Output the [x, y] coordinate of the center of the cell containing the given text.  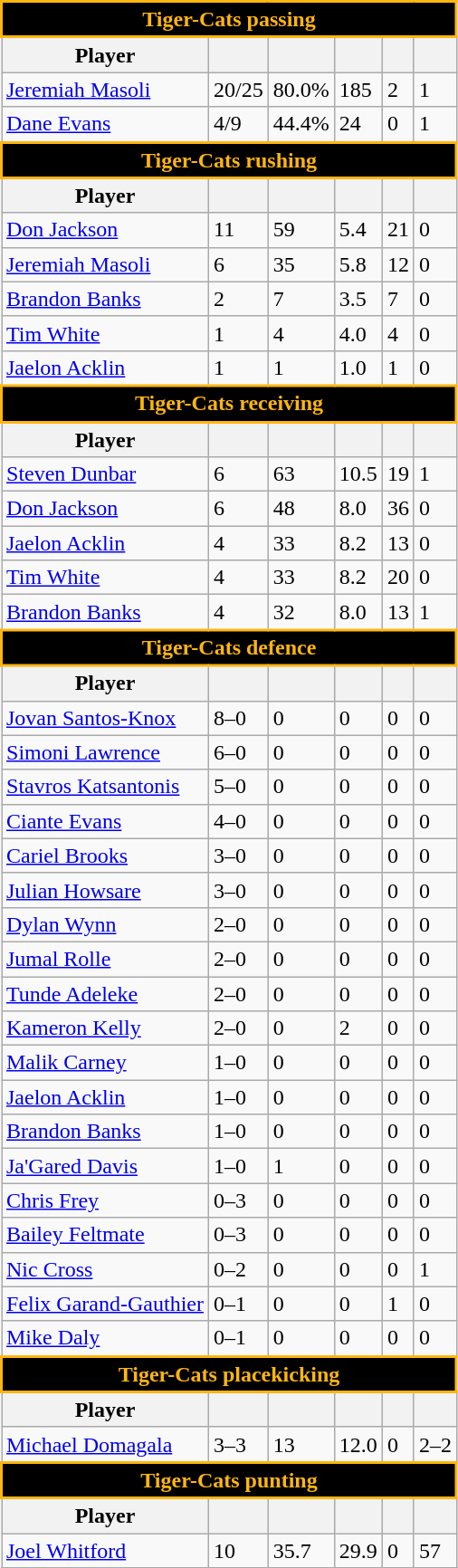
36 [398, 509]
32 [301, 612]
Bailey Feltmate [105, 1235]
5.4 [358, 230]
Tiger-Cats rushing [230, 160]
Tiger-Cats punting [230, 1480]
35.7 [301, 1551]
44.4% [301, 125]
3–3 [238, 1445]
20 [398, 578]
59 [301, 230]
19 [398, 474]
35 [301, 264]
48 [301, 509]
Tiger-Cats defence [230, 648]
4–0 [238, 821]
Dane Evans [105, 125]
Kameron Kelly [105, 1028]
Michael Domagala [105, 1445]
Joel Whitford [105, 1551]
Stavros Katsantonis [105, 787]
12 [398, 264]
5–0 [238, 787]
Malik Carney [105, 1063]
Mike Daly [105, 1338]
Tiger-Cats passing [230, 20]
0–2 [238, 1269]
Steven Dunbar [105, 474]
5.8 [358, 264]
10.5 [358, 474]
Jumal Rolle [105, 959]
Ja'Gared Davis [105, 1166]
Jovan Santos-Knox [105, 718]
3.5 [358, 299]
1.0 [358, 368]
10 [238, 1551]
12.0 [358, 1445]
Ciante Evans [105, 821]
Cariel Brooks [105, 856]
2–2 [434, 1445]
Nic Cross [105, 1269]
8–0 [238, 718]
Tiger-Cats placekicking [230, 1374]
Tunde Adeleke [105, 993]
Felix Garand-Gauthier [105, 1304]
Julian Howsare [105, 890]
63 [301, 474]
Chris Frey [105, 1200]
11 [238, 230]
Tiger-Cats receiving [230, 404]
Dylan Wynn [105, 924]
80.0% [301, 90]
6–0 [238, 752]
21 [398, 230]
57 [434, 1551]
Simoni Lawrence [105, 752]
20/25 [238, 90]
185 [358, 90]
29.9 [358, 1551]
24 [358, 125]
4/9 [238, 125]
4.0 [358, 333]
